Return [X, Y] of the center of cell containing provided text 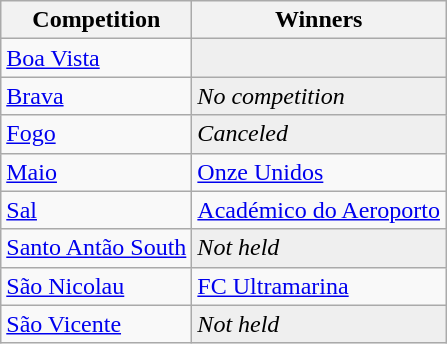
Maio [96, 172]
Winners [319, 20]
São Vicente [96, 324]
No competition [319, 96]
Competition [96, 20]
Sal [96, 210]
São Nicolau [96, 286]
Brava [96, 96]
Santo Antão South [96, 248]
Onze Unidos [319, 172]
Boa Vista [96, 58]
Académico do Aeroporto [319, 210]
Canceled [319, 134]
FC Ultramarina [319, 286]
Fogo [96, 134]
